Pinpoint the cell where the given text exists, returning its [x, y] midpoint coordinate. 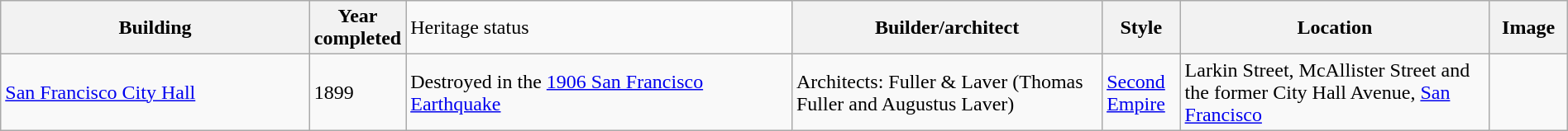
1899 [357, 92]
San Francisco City Hall [155, 92]
Second Empire [1141, 92]
Location [1335, 28]
Building [155, 28]
Destroyed in the 1906 San Francisco Earthquake [599, 92]
Style [1141, 28]
Larkin Street, McAllister Street and the former City Hall Avenue, San Francisco [1335, 92]
Builder/architect [946, 28]
Year completed [357, 28]
Architects: Fuller & Laver (Thomas Fuller and Augustus Laver) [946, 92]
Image [1528, 28]
Heritage status [599, 28]
